Locate the cell with the specified text and output its [x, y] center coordinate. 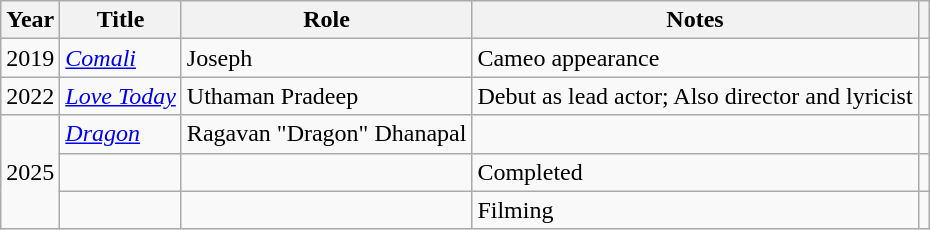
Notes [695, 20]
Ragavan "Dragon" Dhanapal [326, 134]
Love Today [121, 96]
Cameo appearance [695, 58]
2022 [30, 96]
Uthaman Pradeep [326, 96]
2019 [30, 58]
Filming [695, 210]
2025 [30, 172]
Joseph [326, 58]
Role [326, 20]
Year [30, 20]
Title [121, 20]
Completed [695, 172]
Debut as lead actor; Also director and lyricist [695, 96]
Dragon [121, 134]
Comali [121, 58]
